Return the (x, y) coordinate for the center point of the cell that contains the specified text.  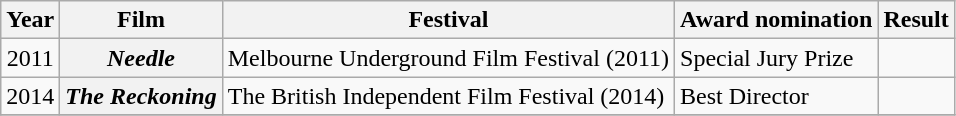
Best Director (776, 96)
Needle (141, 58)
The Reckoning (141, 96)
Year (30, 20)
Result (916, 20)
2014 (30, 96)
Special Jury Prize (776, 58)
Award nomination (776, 20)
Melbourne Underground Film Festival (2011) (448, 58)
The British Independent Film Festival (2014) (448, 96)
Festival (448, 20)
Film (141, 20)
2011 (30, 58)
